Scan for the cell matching the given text and deliver its [x, y] coordinate at center. 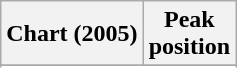
Peakposition [189, 34]
Chart (2005) [72, 34]
